Provide the (X, Y) coordinate of the cell's center where the given text is located.  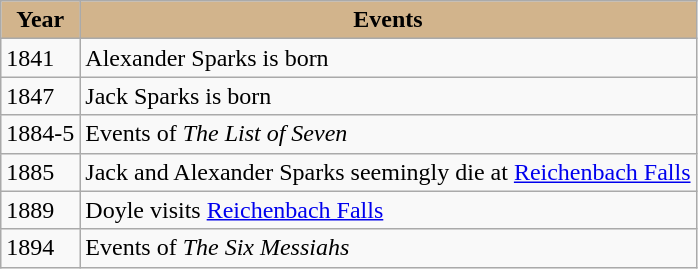
1889 (40, 210)
Events (388, 20)
Events of The Six Messiahs (388, 248)
Doyle visits Reichenbach Falls (388, 210)
Jack Sparks is born (388, 96)
Events of The List of Seven (388, 134)
1885 (40, 172)
Jack and Alexander Sparks seemingly die at Reichenbach Falls (388, 172)
Alexander Sparks is born (388, 58)
1884-5 (40, 134)
Year (40, 20)
1841 (40, 58)
1894 (40, 248)
1847 (40, 96)
